Search for the cell housing the specified text and yield its [X, Y] center coordinate. 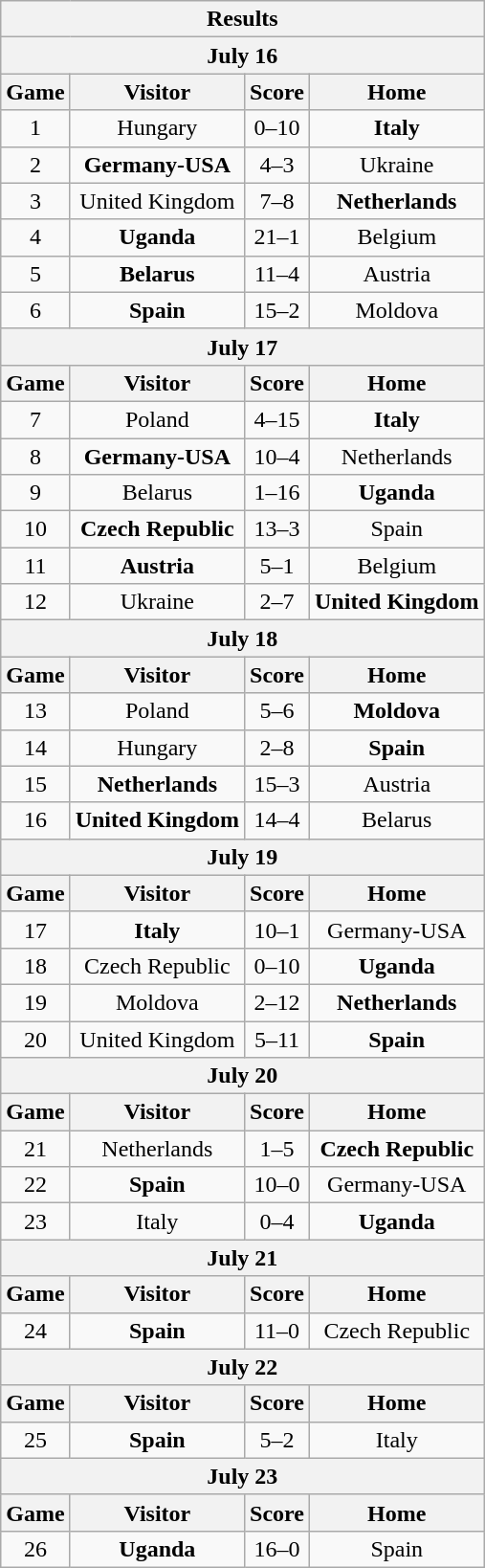
15–3 [277, 784]
8 [35, 457]
3 [35, 201]
22 [35, 1185]
11 [35, 566]
19 [35, 1002]
2–7 [277, 602]
5–11 [277, 1039]
13–3 [277, 529]
2–8 [277, 748]
25 [35, 1440]
26 [35, 1549]
July 21 [243, 1258]
1 [35, 128]
10–1 [277, 930]
6 [35, 310]
7–8 [277, 201]
4 [35, 237]
July 18 [243, 638]
1–16 [277, 493]
18 [35, 966]
0–4 [277, 1221]
July 16 [243, 56]
5–2 [277, 1440]
17 [35, 930]
July 22 [243, 1367]
15 [35, 784]
2–12 [277, 1002]
21–1 [277, 237]
July 17 [243, 347]
9 [35, 493]
7 [35, 419]
11–4 [277, 274]
2 [35, 165]
July 23 [243, 1476]
4–15 [277, 419]
24 [35, 1331]
12 [35, 602]
10 [35, 529]
16–0 [277, 1549]
15–2 [277, 310]
5–1 [277, 566]
21 [35, 1149]
July 19 [243, 857]
14 [35, 748]
1–5 [277, 1149]
10–0 [277, 1185]
4–3 [277, 165]
11–0 [277, 1331]
23 [35, 1221]
10–4 [277, 457]
14–4 [277, 820]
16 [35, 820]
Results [243, 19]
July 20 [243, 1076]
5–6 [277, 711]
5 [35, 274]
20 [35, 1039]
13 [35, 711]
